From the cell containing the given text, extract its center point as [X, Y] coordinate. 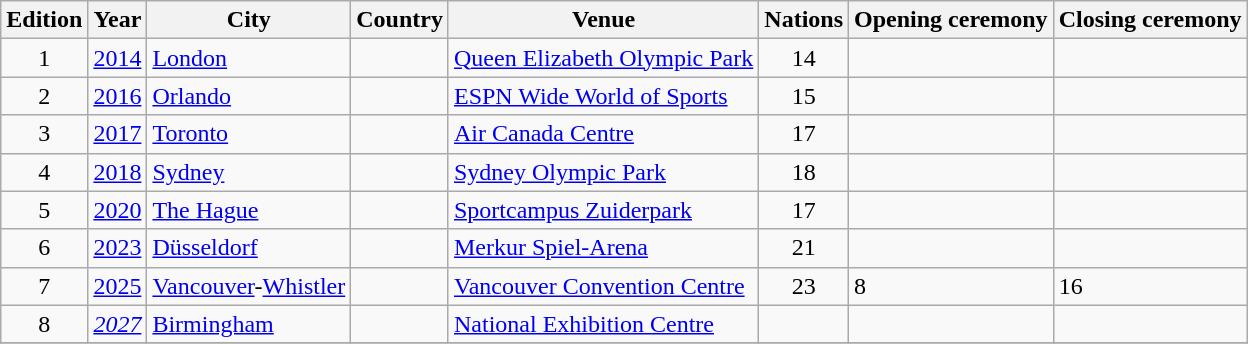
1 [44, 58]
3 [44, 134]
Opening ceremony [952, 20]
Vancouver Convention Centre [603, 286]
5 [44, 210]
City [249, 20]
Air Canada Centre [603, 134]
15 [804, 96]
2 [44, 96]
Venue [603, 20]
2018 [118, 172]
2027 [118, 324]
Sydney Olympic Park [603, 172]
2025 [118, 286]
2023 [118, 248]
Sportcampus Zuiderpark [603, 210]
16 [1150, 286]
Sydney [249, 172]
Toronto [249, 134]
23 [804, 286]
Düsseldorf [249, 248]
Vancouver-Whistler [249, 286]
London [249, 58]
Birmingham [249, 324]
Nations [804, 20]
14 [804, 58]
The Hague [249, 210]
ESPN Wide World of Sports [603, 96]
Country [400, 20]
2020 [118, 210]
2017 [118, 134]
Closing ceremony [1150, 20]
National Exhibition Centre [603, 324]
4 [44, 172]
Merkur Spiel-Arena [603, 248]
7 [44, 286]
Orlando [249, 96]
2016 [118, 96]
Year [118, 20]
Queen Elizabeth Olympic Park [603, 58]
Edition [44, 20]
18 [804, 172]
6 [44, 248]
21 [804, 248]
2014 [118, 58]
